Scan for the cell matching the given text and deliver its (X, Y) coordinate at center. 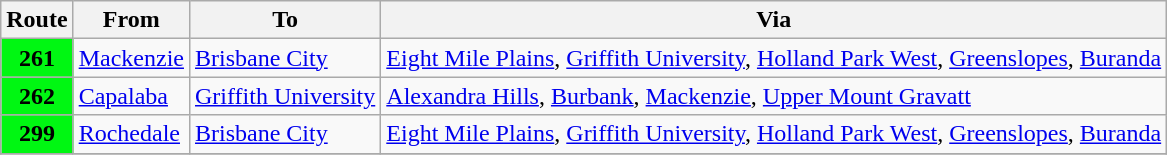
Via (774, 20)
261 (37, 58)
To (284, 20)
Alexandra Hills, Burbank, Mackenzie, Upper Mount Gravatt (774, 96)
Griffith University (284, 96)
Route (37, 20)
Rochedale (131, 134)
From (131, 20)
Capalaba (131, 96)
299 (37, 134)
Mackenzie (131, 58)
262 (37, 96)
